Output the [X, Y] coordinate of the center of the cell containing the given text.  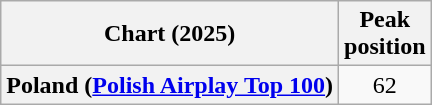
Poland (Polish Airplay Top 100) [170, 85]
62 [385, 85]
Chart (2025) [170, 34]
Peakposition [385, 34]
